Output the (x, y) coordinate of the center of the cell containing the given text.  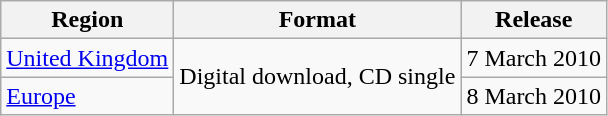
United Kingdom (88, 58)
8 March 2010 (534, 96)
Europe (88, 96)
Format (318, 20)
Digital download, CD single (318, 77)
7 March 2010 (534, 58)
Release (534, 20)
Region (88, 20)
